Pinpoint the cell where the given text exists, returning its [X, Y] midpoint coordinate. 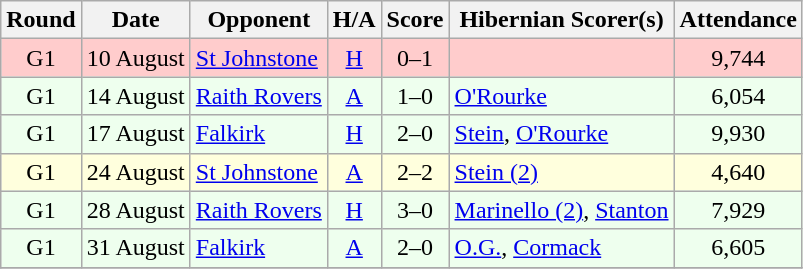
Hibernian Scorer(s) [562, 20]
1–0 [415, 96]
31 August [136, 248]
9,930 [738, 134]
Stein, O'Rourke [562, 134]
H/A [354, 20]
Opponent [258, 20]
14 August [136, 96]
O'Rourke [562, 96]
Score [415, 20]
9,744 [738, 58]
2–2 [415, 172]
6,054 [738, 96]
0–1 [415, 58]
10 August [136, 58]
4,640 [738, 172]
Round [41, 20]
17 August [136, 134]
Attendance [738, 20]
7,929 [738, 210]
O.G., Cormack [562, 248]
24 August [136, 172]
28 August [136, 210]
Stein (2) [562, 172]
Date [136, 20]
6,605 [738, 248]
3–0 [415, 210]
Marinello (2), Stanton [562, 210]
